Search for the cell housing the specified text and yield its (x, y) center coordinate. 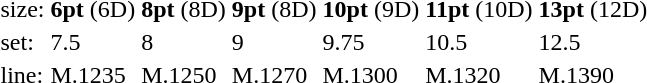
10.5 (479, 42)
9.75 (371, 42)
7.5 (93, 42)
8 (184, 42)
9 (274, 42)
